Identify which cell holds the provided text, then report its [X, Y] central coordinate. 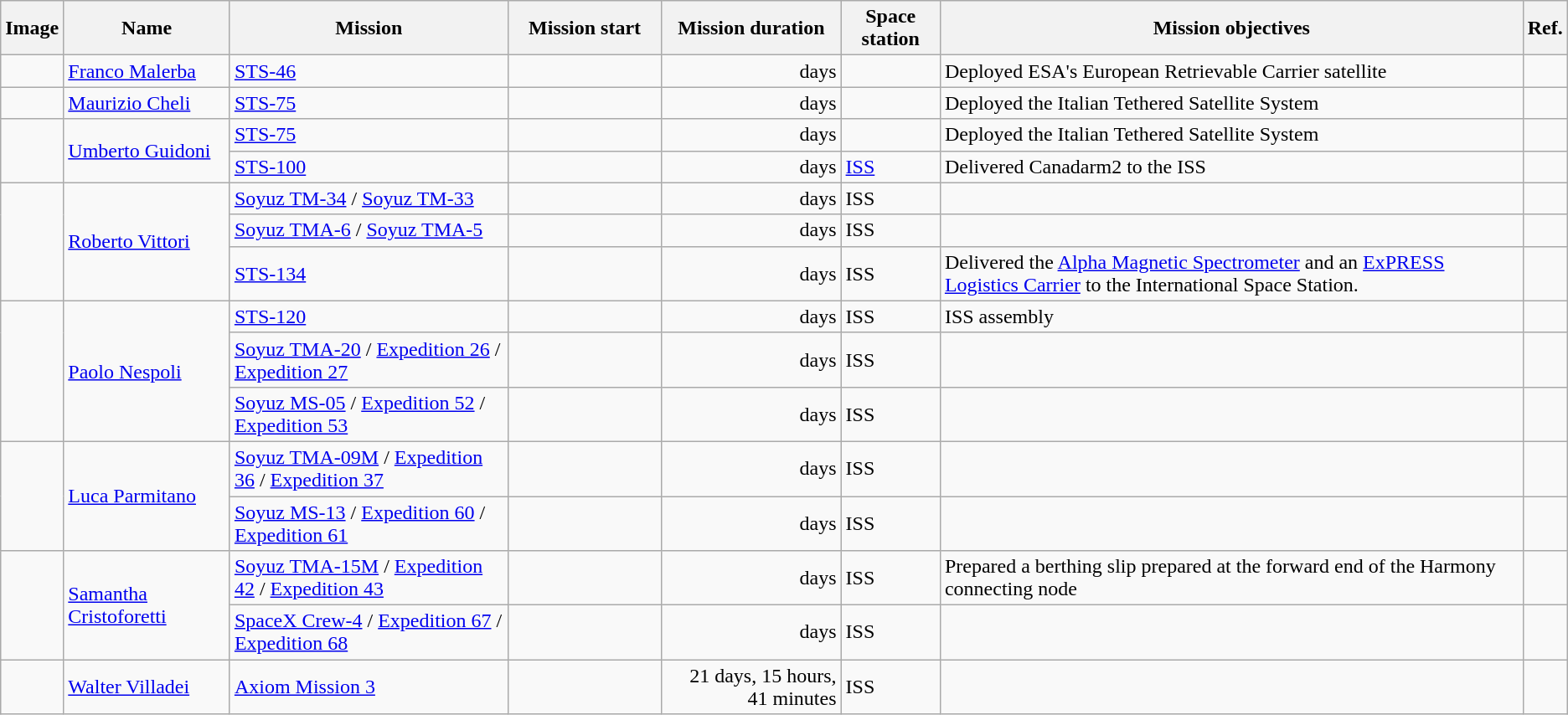
Image [32, 28]
STS-100 [369, 167]
Franco Malerba [147, 71]
Deployed ESA's European Retrievable Carrier satellite [1231, 71]
Roberto Vittori [147, 241]
STS-46 [369, 71]
Soyuz TMA-6 / Soyuz TMA-5 [369, 230]
Mission objectives [1231, 28]
Mission start [585, 28]
Soyuz TMA-09M / Expedition 36 / Expedition 37 [369, 469]
Mission [369, 28]
Soyuz MS-13 / Expedition 60 / Expedition 61 [369, 522]
SpaceX Crew-4 / Expedition 67 / Expedition 68 [369, 633]
Soyuz MS-05 / Expedition 52 / Expedition 53 [369, 414]
Delivered the Alpha Magnetic Spectrometer and an ExPRESS Logistics Carrier to the International Space Station. [1231, 273]
Axiom Mission 3 [369, 687]
STS-134 [369, 273]
Maurizio Cheli [147, 103]
Space station [890, 28]
STS-120 [369, 316]
Ref. [1545, 28]
Samantha Cristoforetti [147, 605]
Umberto Guidoni [147, 151]
Soyuz TM-34 / Soyuz TM-33 [369, 198]
Prepared a berthing slip prepared at the forward end of the Harmony connecting node [1231, 578]
Name [147, 28]
Paolo Nespoli [147, 371]
Mission duration [751, 28]
Delivered Canadarm2 to the ISS [1231, 167]
Luca Parmitano [147, 496]
Soyuz TMA-20 / Expedition 26 / Expedition 27 [369, 360]
21 days, 15 hours, 41 minutes [751, 687]
ISS assembly [1231, 316]
Soyuz TMA-15M / Expedition 42 / Expedition 43 [369, 578]
Walter Villadei [147, 687]
